Capture the cell that displays the provided text and extract its (x, y) central coordinate. 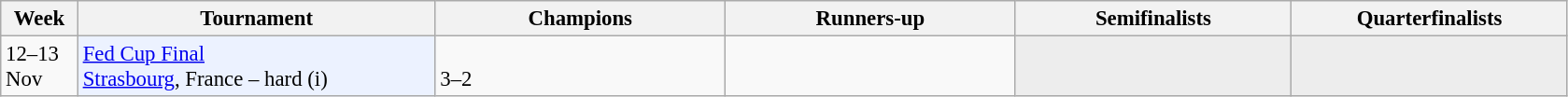
12–13 Nov (39, 67)
Quarterfinalists (1430, 19)
Fed Cup FinalStrasbourg, France – hard (i) (256, 67)
Champions (581, 19)
3–2 (581, 67)
Semifinalists (1153, 19)
Runners-up (870, 19)
Week (39, 19)
Tournament (256, 19)
